Capture the cell that displays the provided text and extract its [x, y] central coordinate. 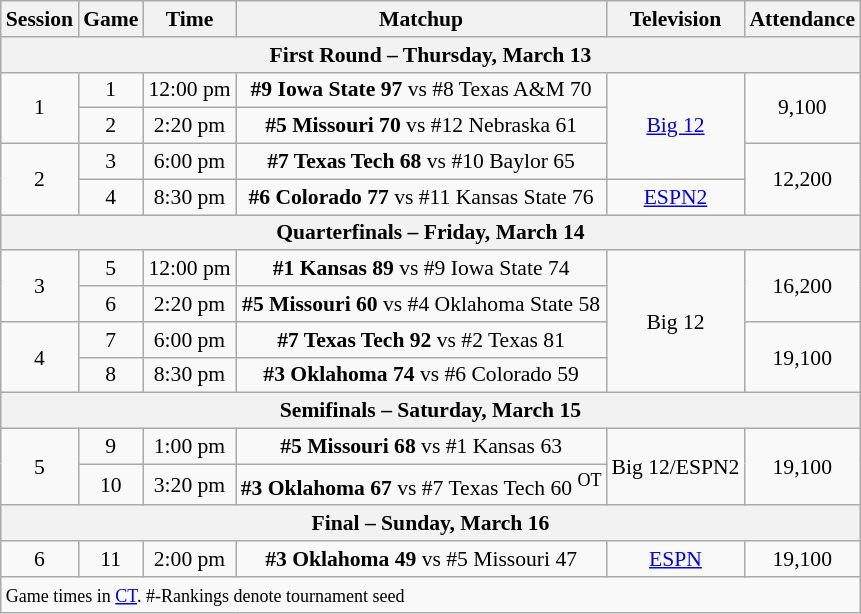
#1 Kansas 89 vs #9 Iowa State 74 [422, 269]
#3 Oklahoma 67 vs #7 Texas Tech 60 OT [422, 484]
16,200 [802, 286]
#7 Texas Tech 92 vs #2 Texas 81 [422, 340]
Matchup [422, 19]
Big 12/ESPN2 [676, 468]
#3 Oklahoma 49 vs #5 Missouri 47 [422, 559]
#5 Missouri 60 vs #4 Oklahoma State 58 [422, 304]
Game [110, 19]
Semifinals – Saturday, March 15 [430, 411]
ESPN2 [676, 197]
1:00 pm [189, 447]
Attendance [802, 19]
#5 Missouri 70 vs #12 Nebraska 61 [422, 126]
#9 Iowa State 97 vs #8 Texas A&M 70 [422, 90]
12,200 [802, 180]
2:00 pm [189, 559]
11 [110, 559]
#5 Missouri 68 vs #1 Kansas 63 [422, 447]
Quarterfinals – Friday, March 14 [430, 233]
#3 Oklahoma 74 vs #6 Colorado 59 [422, 375]
7 [110, 340]
Television [676, 19]
9 [110, 447]
ESPN [676, 559]
#7 Texas Tech 68 vs #10 Baylor 65 [422, 162]
Game times in CT. #-Rankings denote tournament seed [430, 595]
8 [110, 375]
First Round – Thursday, March 13 [430, 55]
Session [40, 19]
Time [189, 19]
9,100 [802, 108]
10 [110, 484]
Final – Sunday, March 16 [430, 524]
#6 Colorado 77 vs #11 Kansas State 76 [422, 197]
3:20 pm [189, 484]
